Return (x, y) of the center of cell containing provided text 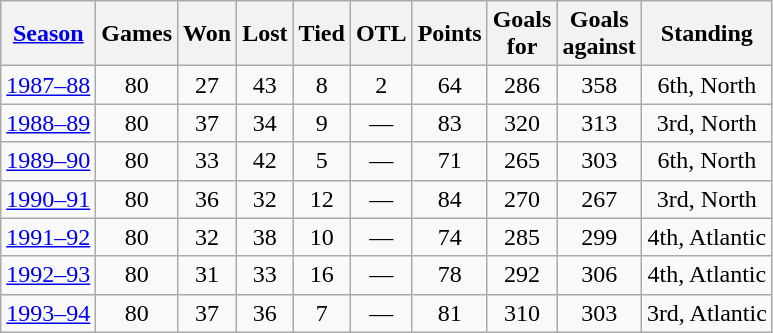
Games (137, 34)
1991–92 (48, 237)
12 (322, 199)
31 (208, 275)
1992–93 (48, 275)
Lost (265, 34)
16 (322, 275)
81 (450, 313)
265 (522, 161)
310 (522, 313)
78 (450, 275)
OTL (381, 34)
38 (265, 237)
3rd, Atlantic (706, 313)
5 (322, 161)
83 (450, 123)
Goalsagainst (599, 34)
Goalsfor (522, 34)
43 (265, 85)
Won (208, 34)
Season (48, 34)
313 (599, 123)
Standing (706, 34)
74 (450, 237)
270 (522, 199)
71 (450, 161)
64 (450, 85)
34 (265, 123)
320 (522, 123)
9 (322, 123)
267 (599, 199)
84 (450, 199)
8 (322, 85)
1990–91 (48, 199)
42 (265, 161)
7 (322, 313)
299 (599, 237)
306 (599, 275)
2 (381, 85)
286 (522, 85)
1993–94 (48, 313)
1987–88 (48, 85)
Points (450, 34)
1989–90 (48, 161)
27 (208, 85)
Tied (322, 34)
10 (322, 237)
358 (599, 85)
285 (522, 237)
292 (522, 275)
1988–89 (48, 123)
